Identify which cell holds the provided text, then report its (X, Y) central coordinate. 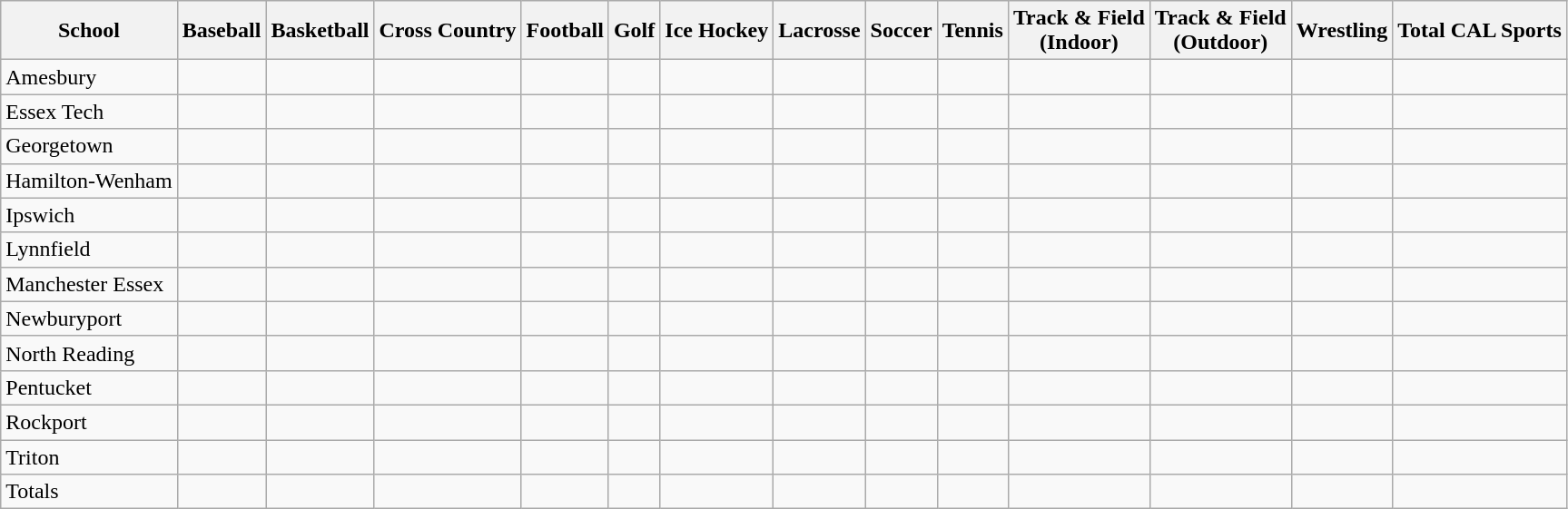
Newburyport (89, 318)
Wrestling (1342, 31)
Football (565, 31)
Pentucket (89, 387)
Manchester Essex (89, 284)
Total CAL Sports (1480, 31)
Ipswich (89, 215)
Soccer (901, 31)
Triton (89, 456)
Cross Country (448, 31)
Amesbury (89, 77)
Track & Field(Outdoor) (1220, 31)
Rockport (89, 422)
School (89, 31)
North Reading (89, 353)
Lynnfield (89, 250)
Tennis (972, 31)
Track & Field(Indoor) (1079, 31)
Ice Hockey (717, 31)
Basketball (320, 31)
Hamilton-Wenham (89, 181)
Baseball (222, 31)
Georgetown (89, 146)
Totals (89, 492)
Golf (634, 31)
Lacrosse (819, 31)
Essex Tech (89, 112)
